Return the [x, y] coordinate for the center point of the cell that contains the specified text.  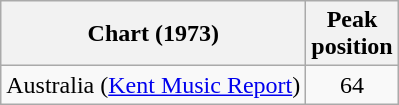
Australia (Kent Music Report) [154, 85]
64 [352, 85]
Chart (1973) [154, 34]
Peakposition [352, 34]
